Extract the [x, y] coordinate from the center of the cell holding the provided text.  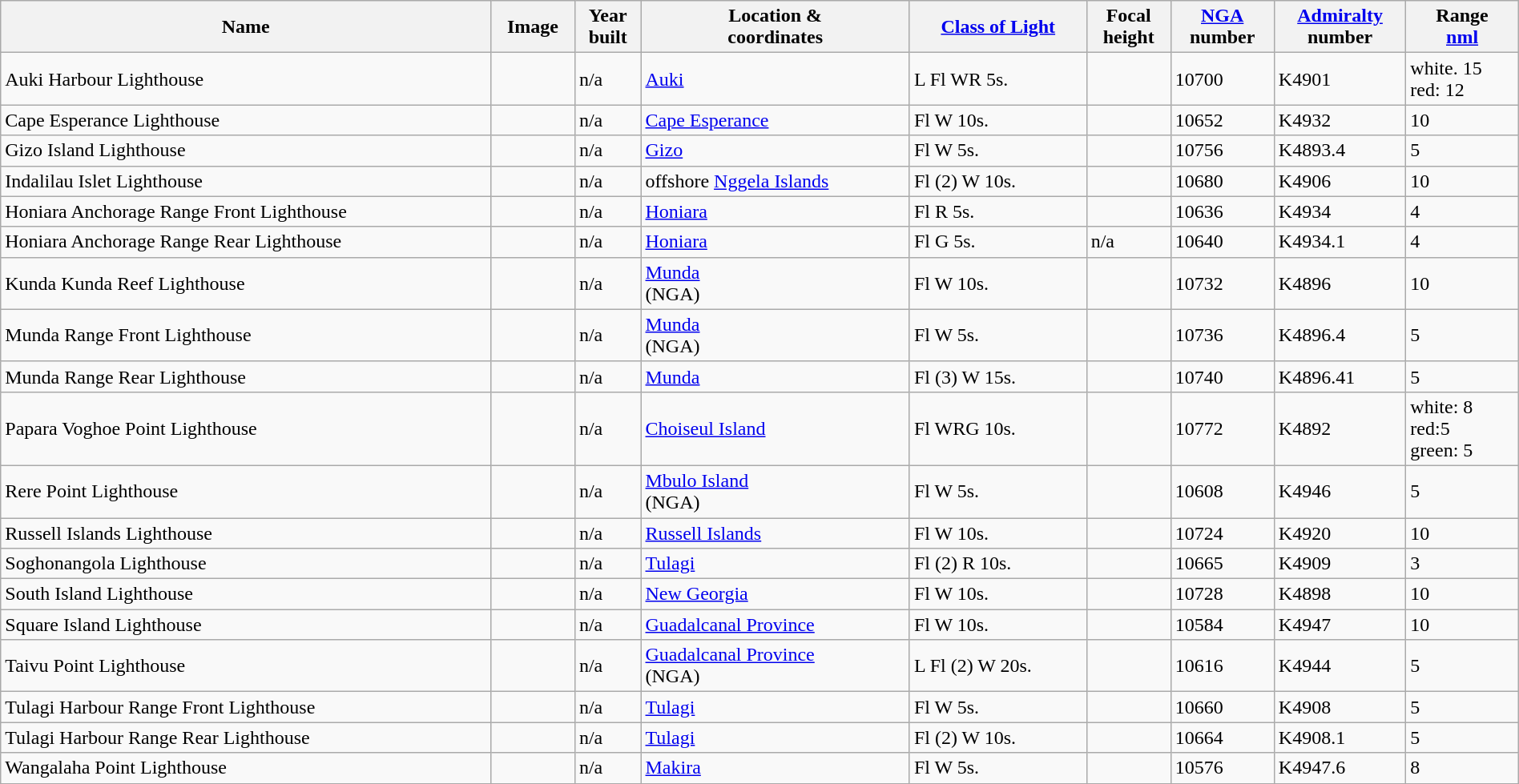
K4908.1 [1340, 738]
10636 [1223, 211]
offshore Nggela Islands [776, 181]
K4934.1 [1340, 242]
10576 [1223, 768]
10724 [1223, 533]
10660 [1223, 707]
K4947.6 [1340, 768]
K4920 [1340, 533]
Fl (2) R 10s. [998, 564]
K4946 [1340, 492]
10608 [1223, 492]
Munda Range Rear Lighthouse [246, 376]
Makira [776, 768]
Indalilau Islet Lighthouse [246, 181]
Cape Esperance Lighthouse [246, 120]
10756 [1223, 151]
K4932 [1340, 120]
Choiseul Island [776, 428]
10584 [1223, 625]
10740 [1223, 376]
Square Island Lighthouse [246, 625]
Rere Point Lighthouse [246, 492]
K4944 [1340, 666]
Auki [776, 78]
10652 [1223, 120]
Papara Voghoe Point Lighthouse [246, 428]
L Fl WR 5s. [998, 78]
Gizo Island Lighthouse [246, 151]
Focalheight [1128, 27]
K4908 [1340, 707]
Russell Islands [776, 533]
Honiara Anchorage Range Rear Lighthouse [246, 242]
South Island Lighthouse [246, 594]
Location & coordinates [776, 27]
K4901 [1340, 78]
Image [532, 27]
Gizo [776, 151]
K4892 [1340, 428]
10665 [1223, 564]
Taivu Point Lighthouse [246, 666]
Tulagi Harbour Range Front Lighthouse [246, 707]
10732 [1223, 283]
Name [246, 27]
Rangenml [1462, 27]
Mbulo Island (NGA) [776, 492]
Guadalcanal Province [776, 625]
Russell Islands Lighthouse [246, 533]
Fl WRG 10s. [998, 428]
10736 [1223, 335]
K4896 [1340, 283]
10664 [1223, 738]
Soghonangola Lighthouse [246, 564]
K4896.41 [1340, 376]
Kunda Kunda Reef Lighthouse [246, 283]
NGAnumber [1223, 27]
Munda Range Front Lighthouse [246, 335]
Cape Esperance [776, 120]
8 [1462, 768]
Tulagi Harbour Range Rear Lighthouse [246, 738]
white: 8red:5green: 5 [1462, 428]
K4909 [1340, 564]
10772 [1223, 428]
Auki Harbour Lighthouse [246, 78]
Guadalcanal Province (NGA) [776, 666]
10640 [1223, 242]
Class of Light [998, 27]
10680 [1223, 181]
Yearbuilt [607, 27]
10700 [1223, 78]
Admiraltynumber [1340, 27]
Fl G 5s. [998, 242]
New Georgia [776, 594]
10728 [1223, 594]
Fl R 5s. [998, 211]
K4934 [1340, 211]
K4947 [1340, 625]
L Fl (2) W 20s. [998, 666]
K4898 [1340, 594]
K4893.4 [1340, 151]
10616 [1223, 666]
Munda [776, 376]
Wangalaha Point Lighthouse [246, 768]
3 [1462, 564]
K4906 [1340, 181]
white. 15red: 12 [1462, 78]
K4896.4 [1340, 335]
Fl (3) W 15s. [998, 376]
Honiara Anchorage Range Front Lighthouse [246, 211]
